Scan for the cell matching the given text and deliver its [X, Y] coordinate at center. 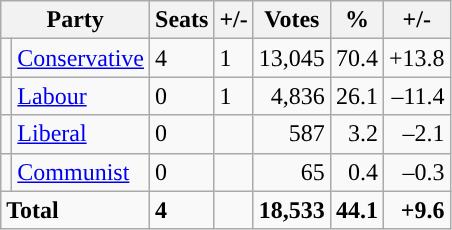
65 [292, 172]
13,045 [292, 58]
–2.1 [416, 134]
70.4 [356, 58]
26.1 [356, 96]
–11.4 [416, 96]
4,836 [292, 96]
3.2 [356, 134]
Votes [292, 20]
Total [76, 210]
Liberal [81, 134]
Party [76, 20]
+9.6 [416, 210]
% [356, 20]
–0.3 [416, 172]
+13.8 [416, 58]
18,533 [292, 210]
Labour [81, 96]
0.4 [356, 172]
44.1 [356, 210]
Conservative [81, 58]
Seats [182, 20]
Communist [81, 172]
587 [292, 134]
